Output the [x, y] coordinate of the center of the cell containing the given text.  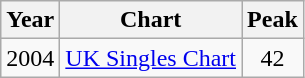
Peak [273, 20]
2004 [30, 58]
Year [30, 20]
UK Singles Chart [151, 58]
Chart [151, 20]
42 [273, 58]
